Detect which cell encompasses the target text, then output its [X, Y] center coordinate. 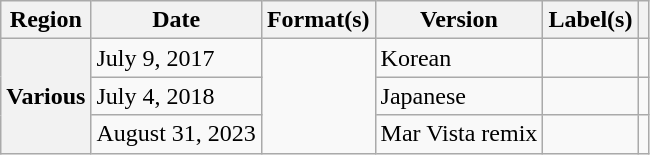
Japanese [459, 96]
Format(s) [318, 20]
Various [46, 96]
Version [459, 20]
Region [46, 20]
July 9, 2017 [176, 58]
Korean [459, 58]
August 31, 2023 [176, 134]
Label(s) [590, 20]
Date [176, 20]
July 4, 2018 [176, 96]
Mar Vista remix [459, 134]
